Pinpoint the cell where the given text exists, returning its (X, Y) midpoint coordinate. 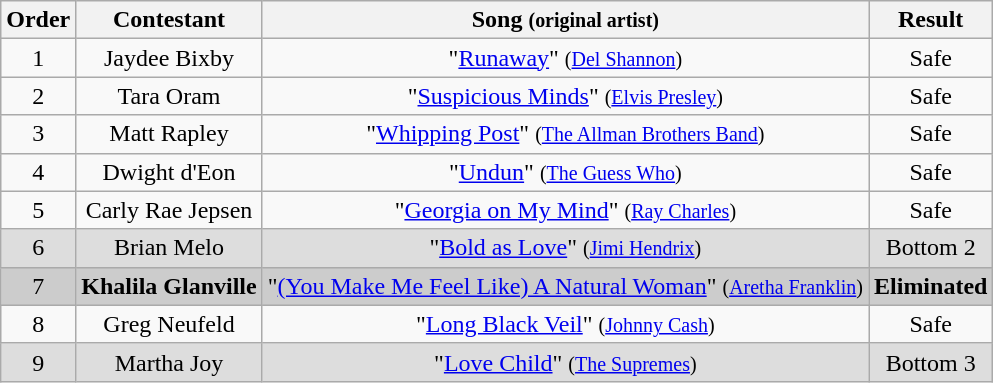
"Long Black Veil" (Johnny Cash) (565, 324)
Khalila Glanville (169, 286)
"Georgia on My Mind" (Ray Charles) (565, 210)
"(You Make Me Feel Like) A Natural Woman" (Aretha Franklin) (565, 286)
Bottom 3 (930, 362)
"Runaway" (Del Shannon) (565, 58)
9 (38, 362)
Contestant (169, 20)
Greg Neufeld (169, 324)
2 (38, 96)
"Suspicious Minds" (Elvis Presley) (565, 96)
Carly Rae Jepsen (169, 210)
Matt Rapley (169, 134)
Song (original artist) (565, 20)
Tara Oram (169, 96)
4 (38, 172)
Martha Joy (169, 362)
"Bold as Love" (Jimi Hendrix) (565, 248)
6 (38, 248)
5 (38, 210)
"Whipping Post" (The Allman Brothers Band) (565, 134)
Eliminated (930, 286)
Result (930, 20)
Brian Melo (169, 248)
"Love Child" (The Supremes) (565, 362)
Order (38, 20)
8 (38, 324)
Bottom 2 (930, 248)
Jaydee Bixby (169, 58)
3 (38, 134)
1 (38, 58)
"Undun" (The Guess Who) (565, 172)
7 (38, 286)
Dwight d'Eon (169, 172)
